Detect which cell encompasses the target text, then output its [X, Y] center coordinate. 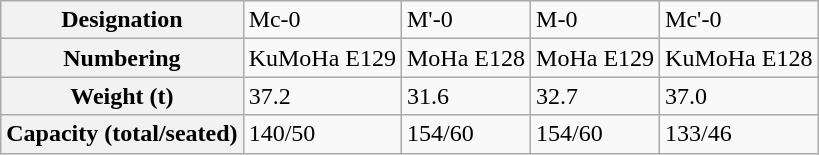
Capacity (total/seated) [122, 134]
KuMoHa E128 [739, 58]
140/50 [322, 134]
KuMoHa E129 [322, 58]
Mc'-0 [739, 20]
133/46 [739, 134]
MoHa E129 [596, 58]
31.6 [466, 96]
MoHa E128 [466, 58]
M'-0 [466, 20]
Designation [122, 20]
M-0 [596, 20]
Numbering [122, 58]
32.7 [596, 96]
Mc-0 [322, 20]
37.2 [322, 96]
Weight (t) [122, 96]
37.0 [739, 96]
